Extract the [x, y] coordinate from the center of the cell holding the provided text.  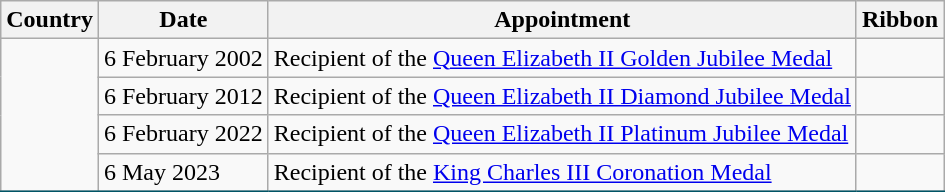
6 February 2012 [183, 96]
Ribbon [900, 20]
Recipient of the Queen Elizabeth II Platinum Jubilee Medal [562, 134]
6 February 2002 [183, 58]
Date [183, 20]
6 May 2023 [183, 172]
Recipient of the Queen Elizabeth II Golden Jubilee Medal [562, 58]
6 February 2022 [183, 134]
Recipient of the King Charles III Coronation Medal [562, 172]
Recipient of the Queen Elizabeth II Diamond Jubilee Medal [562, 96]
Appointment [562, 20]
Country [50, 20]
